Extract the (x, y) coordinate from the center of the cell holding the provided text.  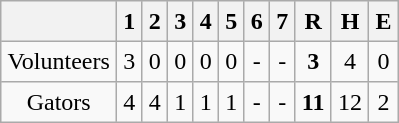
12 (350, 102)
E (384, 21)
Gators (59, 102)
7 (283, 21)
H (350, 21)
5 (232, 21)
11 (313, 102)
6 (257, 21)
Volunteers (59, 61)
R (313, 21)
